From the cell containing the given text, extract its center point as [X, Y] coordinate. 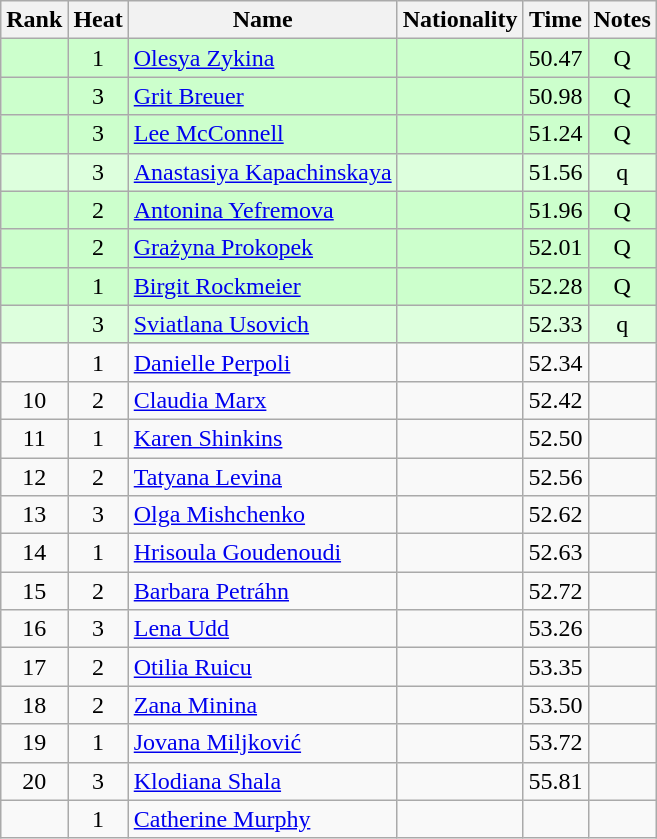
55.81 [556, 781]
50.47 [556, 58]
51.56 [556, 172]
Olesya Zykina [262, 58]
11 [34, 438]
18 [34, 705]
52.33 [556, 324]
17 [34, 667]
Rank [34, 20]
20 [34, 781]
52.56 [556, 477]
Nationality [460, 20]
53.35 [556, 667]
Birgit Rockmeier [262, 286]
Time [556, 20]
Name [262, 20]
Antonina Yefremova [262, 210]
52.72 [556, 591]
Anastasiya Kapachinskaya [262, 172]
52.63 [556, 553]
51.24 [556, 134]
Claudia Marx [262, 400]
Heat [98, 20]
50.98 [556, 96]
Klodiana Shala [262, 781]
Grit Breuer [262, 96]
Danielle Perpoli [262, 362]
51.96 [556, 210]
52.50 [556, 438]
Otilia Ruicu [262, 667]
Tatyana Levina [262, 477]
53.72 [556, 743]
Notes [622, 20]
Catherine Murphy [262, 819]
Jovana Miljković [262, 743]
16 [34, 629]
52.28 [556, 286]
Zana Minina [262, 705]
14 [34, 553]
Lena Udd [262, 629]
Barbara Petráhn [262, 591]
53.50 [556, 705]
52.01 [556, 248]
12 [34, 477]
Hrisoula Goudenoudi [262, 553]
52.42 [556, 400]
52.34 [556, 362]
Grażyna Prokopek [262, 248]
Sviatlana Usovich [262, 324]
53.26 [556, 629]
15 [34, 591]
13 [34, 515]
Olga Mishchenko [262, 515]
Lee McConnell [262, 134]
10 [34, 400]
19 [34, 743]
Karen Shinkins [262, 438]
52.62 [556, 515]
